Extract the [x, y] coordinate from the center of the cell holding the provided text.  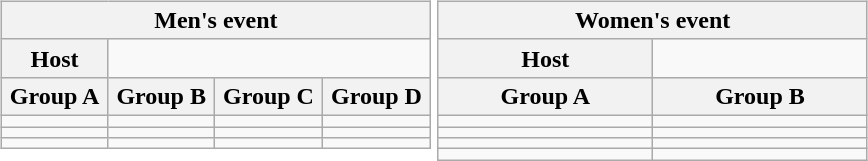
Women's event [652, 20]
Men's event [216, 20]
Group D [376, 96]
Group C [268, 96]
